For the text-containing cell, return its midpoint in (X, Y) coordinate format. 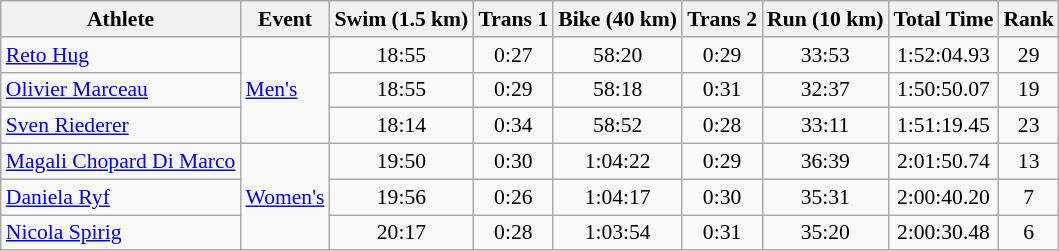
19:56 (402, 197)
Daniela Ryf (121, 197)
0:34 (513, 126)
23 (1028, 126)
Magali Chopard Di Marco (121, 162)
18:14 (402, 126)
Swim (1.5 km) (402, 19)
Trans 2 (722, 19)
1:04:22 (618, 162)
33:53 (825, 55)
29 (1028, 55)
Reto Hug (121, 55)
0:26 (513, 197)
Men's (284, 90)
13 (1028, 162)
Bike (40 km) (618, 19)
32:37 (825, 90)
58:20 (618, 55)
Run (10 km) (825, 19)
19:50 (402, 162)
Trans 1 (513, 19)
Total Time (943, 19)
6 (1028, 233)
7 (1028, 197)
2:00:30.48 (943, 233)
1:04:17 (618, 197)
19 (1028, 90)
1:50:50.07 (943, 90)
Athlete (121, 19)
Olivier Marceau (121, 90)
Rank (1028, 19)
2:01:50.74 (943, 162)
Event (284, 19)
2:00:40.20 (943, 197)
58:18 (618, 90)
0:27 (513, 55)
Nicola Spirig (121, 233)
Women's (284, 198)
1:52:04.93 (943, 55)
1:03:54 (618, 233)
35:20 (825, 233)
58:52 (618, 126)
Sven Riederer (121, 126)
35:31 (825, 197)
33:11 (825, 126)
20:17 (402, 233)
1:51:19.45 (943, 126)
36:39 (825, 162)
